Search for the cell housing the specified text and yield its [X, Y] center coordinate. 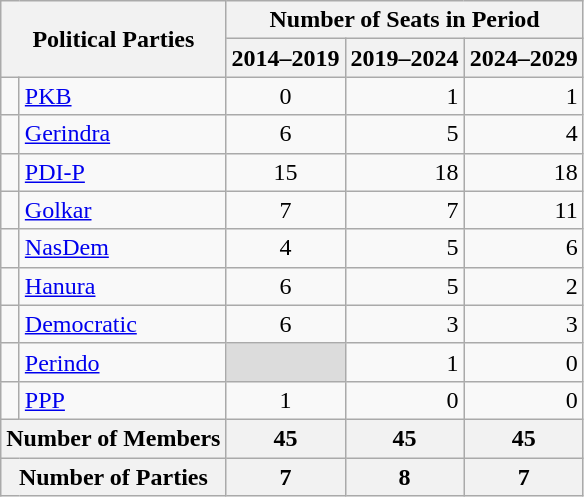
2 [524, 286]
Gerindra [122, 134]
15 [286, 172]
2024–2029 [524, 58]
2019–2024 [404, 58]
Perindo [122, 362]
Number of Parties [114, 477]
11 [524, 210]
Political Parties [114, 39]
Democratic [122, 324]
Number of Seats in Period [404, 20]
Number of Members [114, 438]
PDI-P [122, 172]
Hanura [122, 286]
PKB [122, 96]
NasDem [122, 248]
Golkar [122, 210]
8 [404, 477]
2014–2019 [286, 58]
PPP [122, 400]
